Scan for the cell matching the given text and deliver its (x, y) coordinate at center. 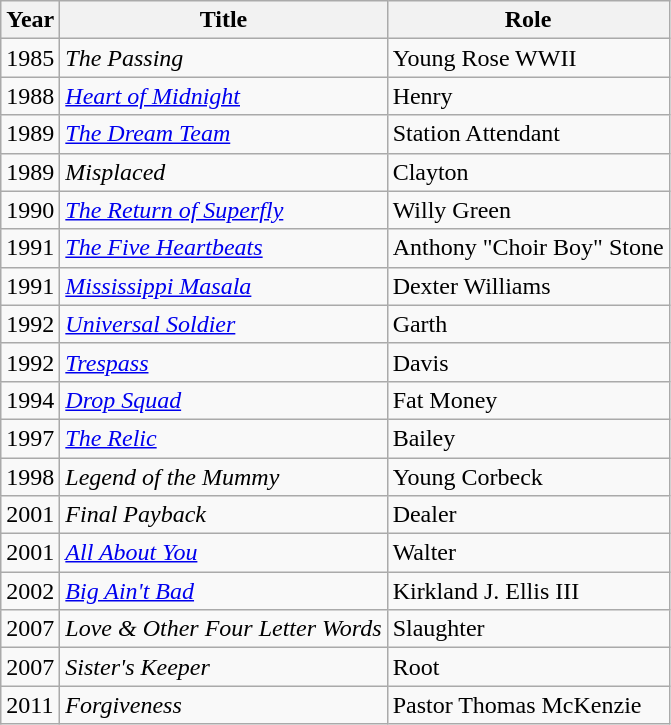
Walter (528, 553)
The Passing (224, 58)
1985 (30, 58)
Trespass (224, 362)
1990 (30, 210)
Anthony "Choir Boy" Stone (528, 248)
Station Attendant (528, 134)
All About You (224, 553)
The Five Heartbeats (224, 248)
1988 (30, 96)
The Dream Team (224, 134)
Final Payback (224, 515)
Mississippi Masala (224, 286)
Legend of the Mummy (224, 477)
Love & Other Four Letter Words (224, 629)
Garth (528, 324)
Davis (528, 362)
Henry (528, 96)
Universal Soldier (224, 324)
Misplaced (224, 172)
2011 (30, 705)
Dealer (528, 515)
Fat Money (528, 400)
Year (30, 20)
Root (528, 667)
Willy Green (528, 210)
Big Ain't Bad (224, 591)
Pastor Thomas McKenzie (528, 705)
Young Corbeck (528, 477)
Heart of Midnight (224, 96)
Clayton (528, 172)
Kirkland J. Ellis III (528, 591)
Dexter Williams (528, 286)
Bailey (528, 438)
The Return of Superfly (224, 210)
Role (528, 20)
2002 (30, 591)
Forgiveness (224, 705)
1997 (30, 438)
Sister's Keeper (224, 667)
1994 (30, 400)
Slaughter (528, 629)
Title (224, 20)
1998 (30, 477)
Drop Squad (224, 400)
Young Rose WWII (528, 58)
The Relic (224, 438)
